Determine the (x, y) coordinate at the center of the cell enclosing the given text.  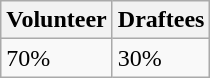
70% (57, 58)
Draftees (161, 20)
30% (161, 58)
Volunteer (57, 20)
